Capture the cell that displays the provided text and extract its (x, y) central coordinate. 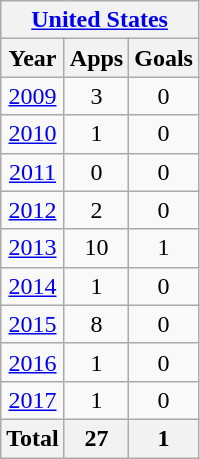
2017 (33, 400)
27 (96, 438)
2 (96, 210)
10 (96, 248)
2012 (33, 210)
8 (96, 324)
2015 (33, 324)
2010 (33, 134)
2011 (33, 172)
Total (33, 438)
Apps (96, 58)
2009 (33, 96)
United States (100, 20)
Goals (164, 58)
2013 (33, 248)
2016 (33, 362)
3 (96, 96)
Year (33, 58)
2014 (33, 286)
